Provide the [x, y] coordinate of the cell's center where the given text is located.  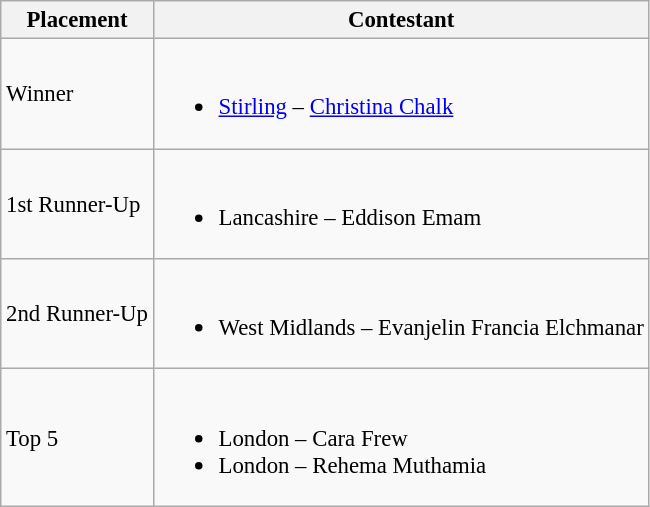
2nd Runner-Up [78, 314]
Winner [78, 94]
West Midlands – Evanjelin Francia Elchmanar [401, 314]
Lancashire – Eddison Emam [401, 204]
Contestant [401, 20]
Placement [78, 20]
Stirling – Christina Chalk [401, 94]
1st Runner-Up [78, 204]
Top 5 [78, 438]
London – Cara FrewLondon – Rehema Muthamia [401, 438]
